Capture the cell that displays the provided text and extract its (x, y) central coordinate. 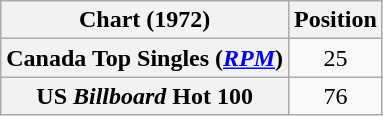
76 (336, 96)
Chart (1972) (145, 20)
Canada Top Singles (RPM) (145, 58)
US Billboard Hot 100 (145, 96)
25 (336, 58)
Position (336, 20)
